Provide the [x, y] coordinate of the cell's center where the given text is located.  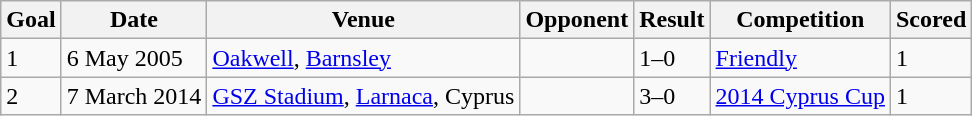
2 [31, 96]
GSZ Stadium, Larnaca, Cyprus [364, 96]
Venue [364, 20]
Goal [31, 20]
2014 Cyprus Cup [800, 96]
3–0 [672, 96]
Result [672, 20]
Competition [800, 20]
Oakwell, Barnsley [364, 58]
Date [134, 20]
7 March 2014 [134, 96]
1–0 [672, 58]
Opponent [577, 20]
6 May 2005 [134, 58]
Friendly [800, 58]
Scored [930, 20]
